Capture the cell that displays the provided text and extract its [X, Y] central coordinate. 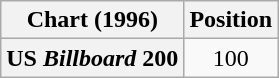
Chart (1996) [92, 20]
Position [231, 20]
US Billboard 200 [92, 58]
100 [231, 58]
